Pinpoint the cell where the given text exists, returning its (X, Y) midpoint coordinate. 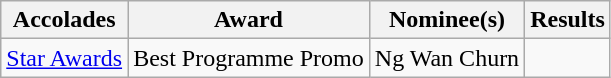
Star Awards (64, 58)
Accolades (64, 20)
Ng Wan Churn (446, 58)
Best Programme Promo (249, 58)
Award (249, 20)
Results (568, 20)
Nominee(s) (446, 20)
